Find where the given text appears and provide that cell's center as [x, y] coordinate. 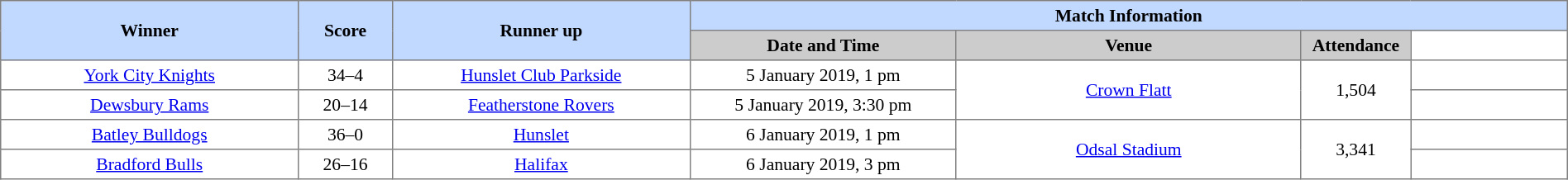
Winner [150, 31]
5 January 2019, 3:30 pm [823, 105]
1,504 [1356, 90]
Date and Time [823, 45]
20–14 [346, 105]
Dewsbury Rams [150, 105]
6 January 2019, 3 pm [823, 164]
Featherstone Rovers [541, 105]
36–0 [346, 135]
Hunslet [541, 135]
5 January 2019, 1 pm [823, 75]
Batley Bulldogs [150, 135]
Match Information [1128, 16]
Hunslet Club Parkside [541, 75]
34–4 [346, 75]
York City Knights [150, 75]
Runner up [541, 31]
Venue [1128, 45]
Score [346, 31]
6 January 2019, 1 pm [823, 135]
3,341 [1356, 149]
Attendance [1356, 45]
26–16 [346, 164]
Odsal Stadium [1128, 149]
Crown Flatt [1128, 90]
Halifax [541, 164]
Bradford Bulls [150, 164]
